Return the [X, Y] coordinate for the center point of the cell that contains the specified text.  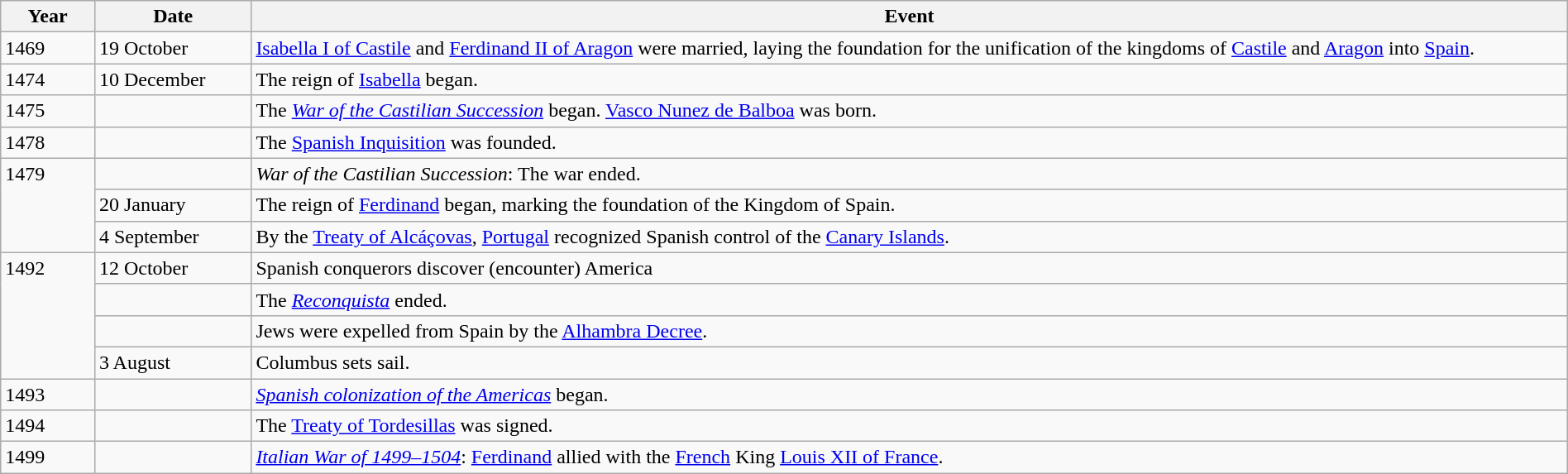
The Reconquista ended. [910, 299]
Spanish conquerors discover (encounter) America [910, 268]
10 December [172, 79]
Italian War of 1499–1504: Ferdinand allied with the French King Louis XII of France. [910, 457]
The Spanish Inquisition was founded. [910, 142]
1478 [48, 142]
By the Treaty of Alcáçovas, Portugal recognized Spanish control of the Canary Islands. [910, 237]
1499 [48, 457]
1474 [48, 79]
Spanish colonization of the Americas began. [910, 395]
The reign of Isabella began. [910, 79]
Jews were expelled from Spain by the Alhambra Decree. [910, 331]
20 January [172, 205]
1494 [48, 426]
1475 [48, 111]
Event [910, 17]
19 October [172, 48]
1493 [48, 395]
3 August [172, 362]
The Treaty of Tordesillas was signed. [910, 426]
1469 [48, 48]
12 October [172, 268]
1479 [48, 205]
4 September [172, 237]
The reign of Ferdinand began, marking the foundation of the Kingdom of Spain. [910, 205]
Date [172, 17]
War of the Castilian Succession: The war ended. [910, 174]
Columbus sets sail. [910, 362]
The War of the Castilian Succession began. Vasco Nunez de Balboa was born. [910, 111]
1492 [48, 315]
Year [48, 17]
